Determine the (x, y) coordinate at the center of the cell enclosing the given text.  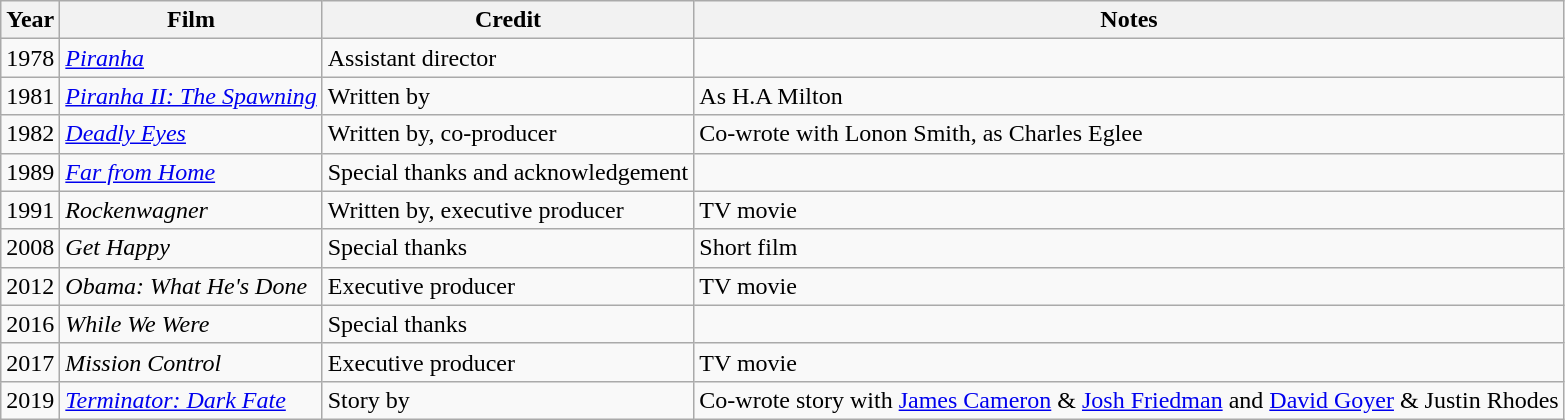
Get Happy (191, 248)
2019 (30, 400)
Assistant director (508, 58)
As H.A Milton (1129, 96)
2008 (30, 248)
1989 (30, 172)
Piranha II: The Spawning (191, 96)
While We Were (191, 324)
Rockenwagner (191, 210)
Far from Home (191, 172)
Deadly Eyes (191, 134)
Story by (508, 400)
Film (191, 20)
1981 (30, 96)
Obama: What He's Done (191, 286)
Year (30, 20)
Credit (508, 20)
2017 (30, 362)
1982 (30, 134)
Notes (1129, 20)
Written by, executive producer (508, 210)
2012 (30, 286)
Mission Control (191, 362)
1978 (30, 58)
2016 (30, 324)
Terminator: Dark Fate (191, 400)
Special thanks and acknowledgement (508, 172)
Co-wrote story with James Cameron & Josh Friedman and David Goyer & Justin Rhodes (1129, 400)
Written by, co-producer (508, 134)
Co-wrote with Lonon Smith, as Charles Eglee (1129, 134)
Piranha (191, 58)
Short film (1129, 248)
Written by (508, 96)
1991 (30, 210)
